From the cell containing the given text, extract its center point as (x, y) coordinate. 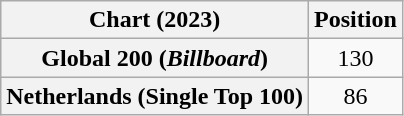
Position (356, 20)
Netherlands (Single Top 100) (155, 96)
86 (356, 96)
Chart (2023) (155, 20)
Global 200 (Billboard) (155, 58)
130 (356, 58)
